Return (X, Y) of the center of cell containing provided text 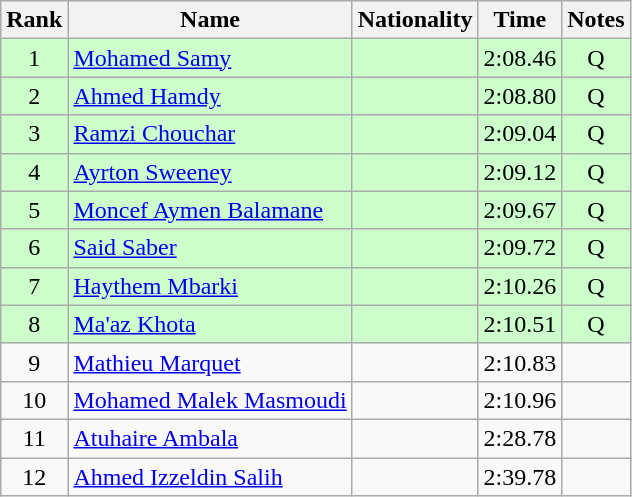
7 (34, 286)
2 (34, 96)
Said Saber (210, 248)
Atuhaire Ambala (210, 438)
2:10.51 (520, 324)
Ahmed Izzeldin Salih (210, 477)
8 (34, 324)
9 (34, 362)
2:08.80 (520, 96)
2:10.83 (520, 362)
Mathieu Marquet (210, 362)
Ma'az Khota (210, 324)
2:09.04 (520, 134)
2:09.12 (520, 172)
Name (210, 20)
11 (34, 438)
2:10.96 (520, 400)
Mohamed Malek Masmoudi (210, 400)
12 (34, 477)
Ramzi Chouchar (210, 134)
Moncef Aymen Balamane (210, 210)
Ahmed Hamdy (210, 96)
10 (34, 400)
2:10.26 (520, 286)
Rank (34, 20)
Mohamed Samy (210, 58)
Ayrton Sweeney (210, 172)
Nationality (415, 20)
4 (34, 172)
Time (520, 20)
2:39.78 (520, 477)
1 (34, 58)
2:28.78 (520, 438)
Notes (596, 20)
6 (34, 248)
2:09.72 (520, 248)
2:08.46 (520, 58)
Haythem Mbarki (210, 286)
3 (34, 134)
5 (34, 210)
2:09.67 (520, 210)
